Extract the [x, y] coordinate from the center of the cell holding the provided text.  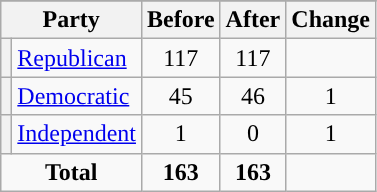
Independent [77, 134]
Total [72, 172]
46 [253, 96]
Before [180, 20]
Party [72, 20]
45 [180, 96]
After [253, 20]
Democratic [77, 96]
Change [331, 20]
Republican [77, 58]
0 [253, 134]
